Find where the given text appears and provide that cell's center as [x, y] coordinate. 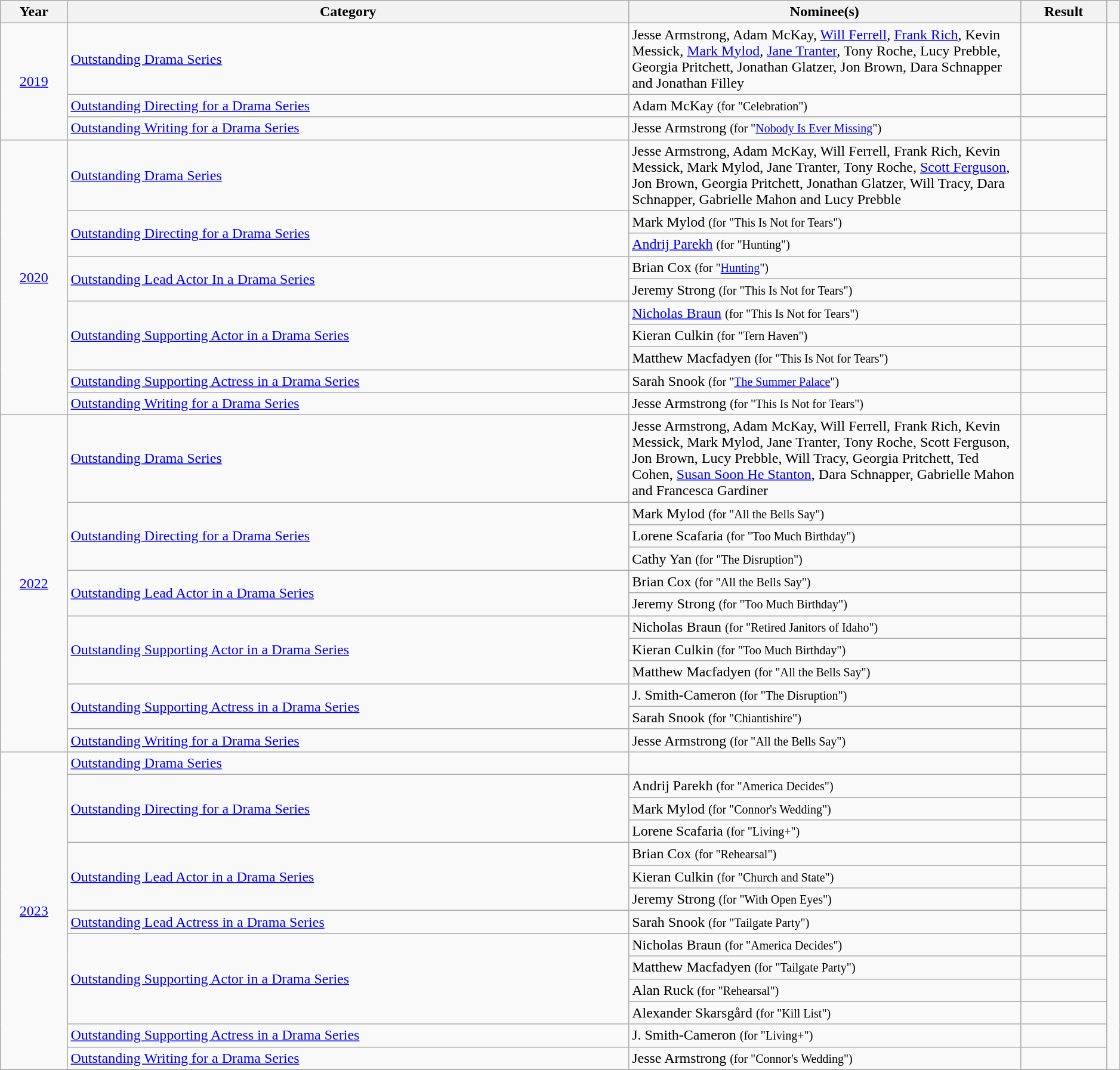
Lorene Scafaria (for "Living+") [825, 831]
Jesse Armstrong (for "This Is Not for Tears") [825, 404]
2022 [34, 583]
Jeremy Strong (for "Too Much Birthday") [825, 604]
Nicholas Braun (for "Retired Janitors of Idaho") [825, 627]
Jesse Armstrong (for "Nobody Is Ever Missing") [825, 128]
Mark Mylod (for "Connor's Wedding") [825, 808]
Brian Cox (for "Hunting") [825, 267]
Year [34, 12]
Kieran Culkin (for "Tern Haven") [825, 335]
Category [348, 12]
Cathy Yan (for "The Disruption") [825, 559]
Result [1063, 12]
Outstanding Lead Actress in a Drama Series [348, 922]
Jesse Armstrong (for "All the Bells Say") [825, 740]
Sarah Snook (for "The Summer Palace") [825, 381]
Jeremy Strong (for "This Is Not for Tears") [825, 290]
Matthew Macfadyen (for "Tailgate Party") [825, 967]
Kieran Culkin (for "Too Much Birthday") [825, 650]
J. Smith-Cameron (for "The Disruption") [825, 695]
Nicholas Braun (for "America Decides") [825, 945]
Brian Cox (for "Rehearsal") [825, 854]
Jeremy Strong (for "With Open Eyes") [825, 899]
J. Smith-Cameron (for "Living+") [825, 1035]
Sarah Snook (for "Tailgate Party") [825, 922]
Mark Mylod (for "All the Bells Say") [825, 514]
2023 [34, 910]
Alan Ruck (for "Rehearsal") [825, 990]
Sarah Snook (for "Chiantishire") [825, 718]
Andrij Parekh (for "America Decides") [825, 786]
Andrij Parekh (for "Hunting") [825, 245]
Kieran Culkin (for "Church and State") [825, 877]
2020 [34, 277]
Outstanding Lead Actor In a Drama Series [348, 279]
Brian Cox (for "All the Bells Say") [825, 582]
Mark Mylod (for "This Is Not for Tears") [825, 222]
Matthew Macfadyen (for "This Is Not for Tears") [825, 358]
Nominee(s) [825, 12]
Lorene Scafaria (for "Too Much Birthday") [825, 536]
Jesse Armstrong (for "Connor's Wedding") [825, 1058]
Alexander Skarsgård (for "Kill List") [825, 1013]
Matthew Macfadyen (for "All the Bells Say") [825, 672]
Nicholas Braun (for "This Is Not for Tears") [825, 313]
Adam McKay (for "Celebration") [825, 106]
2019 [34, 81]
